Output the (x, y) coordinate of the center of the cell containing the given text.  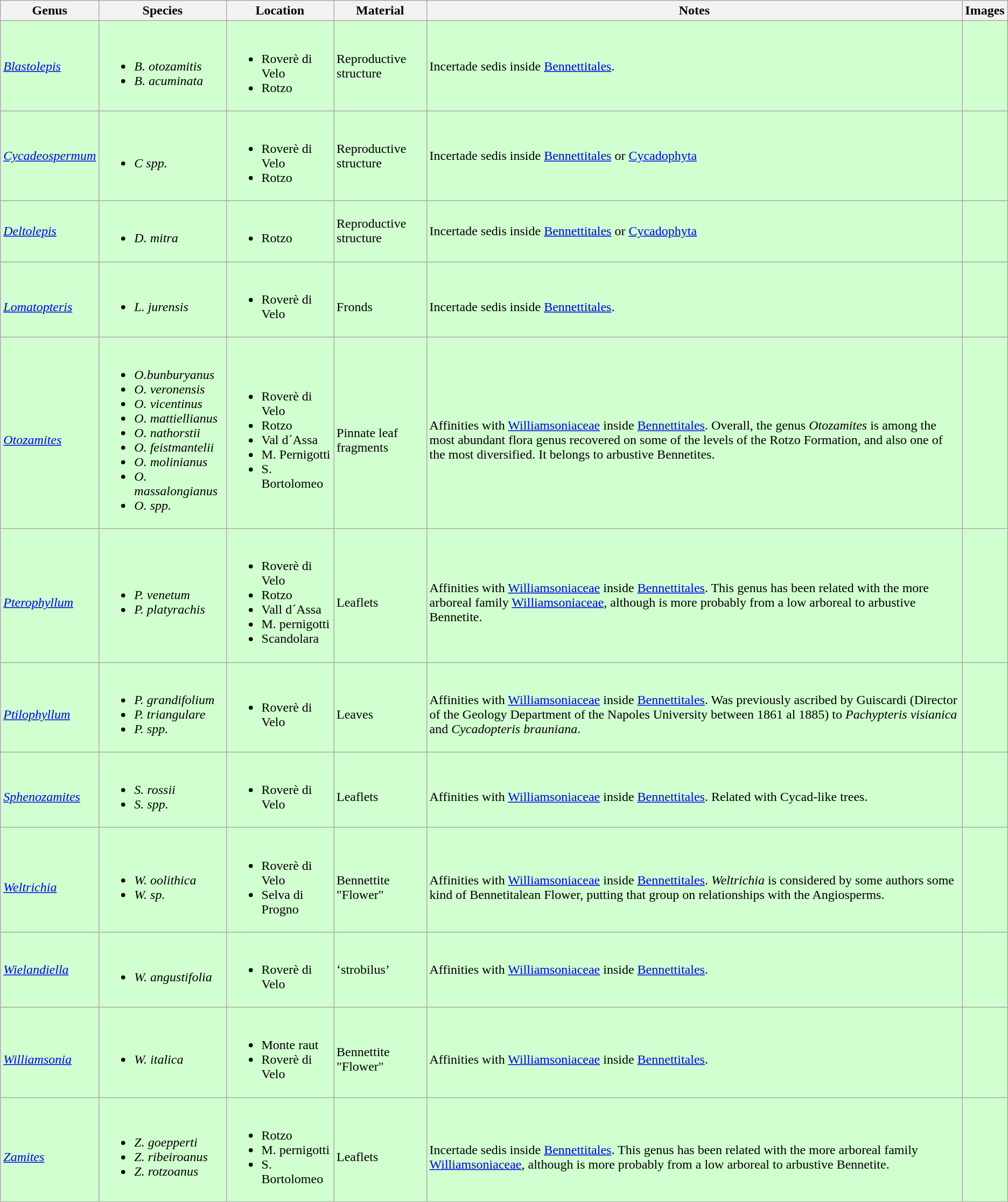
Affinities with Williamsoniaceae inside Bennettitales. Related with Cycad-like trees. (695, 790)
Material (380, 11)
P. venetumP. platyrachis (163, 595)
D. mitra (163, 231)
Roverè di VeloRotzoVal d´AssaM. PernigottiS. Bortolomeo (280, 433)
B. otozamitisB. acuminata (163, 66)
Otozamites (50, 433)
C spp. (163, 156)
Monte rautRoverè di Velo (280, 1052)
L. jurensis (163, 299)
Ptilophyllum (50, 707)
Zamites (50, 1149)
Location (280, 11)
RotzoM. pernigottiS. Bortolomeo (280, 1149)
Images (985, 11)
W. angustifolia (163, 969)
Species (163, 11)
Williamsonia (50, 1052)
P. grandifoliumP. triangulareP. spp. (163, 707)
Fronds (380, 299)
Cycadeospermum (50, 156)
Blastolepis (50, 66)
Notes (695, 11)
W. italica (163, 1052)
Roverè di VeloSelva di Progno (280, 880)
Genus (50, 11)
Weltrichia (50, 880)
Z. goeppertiZ. ribeiroanusZ. rotzoanus (163, 1149)
Sphenozamites (50, 790)
S. rossiiS. spp. (163, 790)
Lomatopteris (50, 299)
Pinnate leaf fragments (380, 433)
Rotzo (280, 231)
O.bunburyanusO. veronensisO. vicentinusO. mattiellianusO. nathorstiiO. feistmanteliiO. molinianusO. massalongianusO. spp. (163, 433)
Wielandiella (50, 969)
W. oolithicaW. sp. (163, 880)
Pterophyllum (50, 595)
Leaves (380, 707)
Deltolepis (50, 231)
Roverè di VeloRotzoVall d´AssaM. pernigottiScandolara (280, 595)
‘strobilus’ (380, 969)
